Return the [X, Y] coordinate for the center point of the cell that contains the specified text.  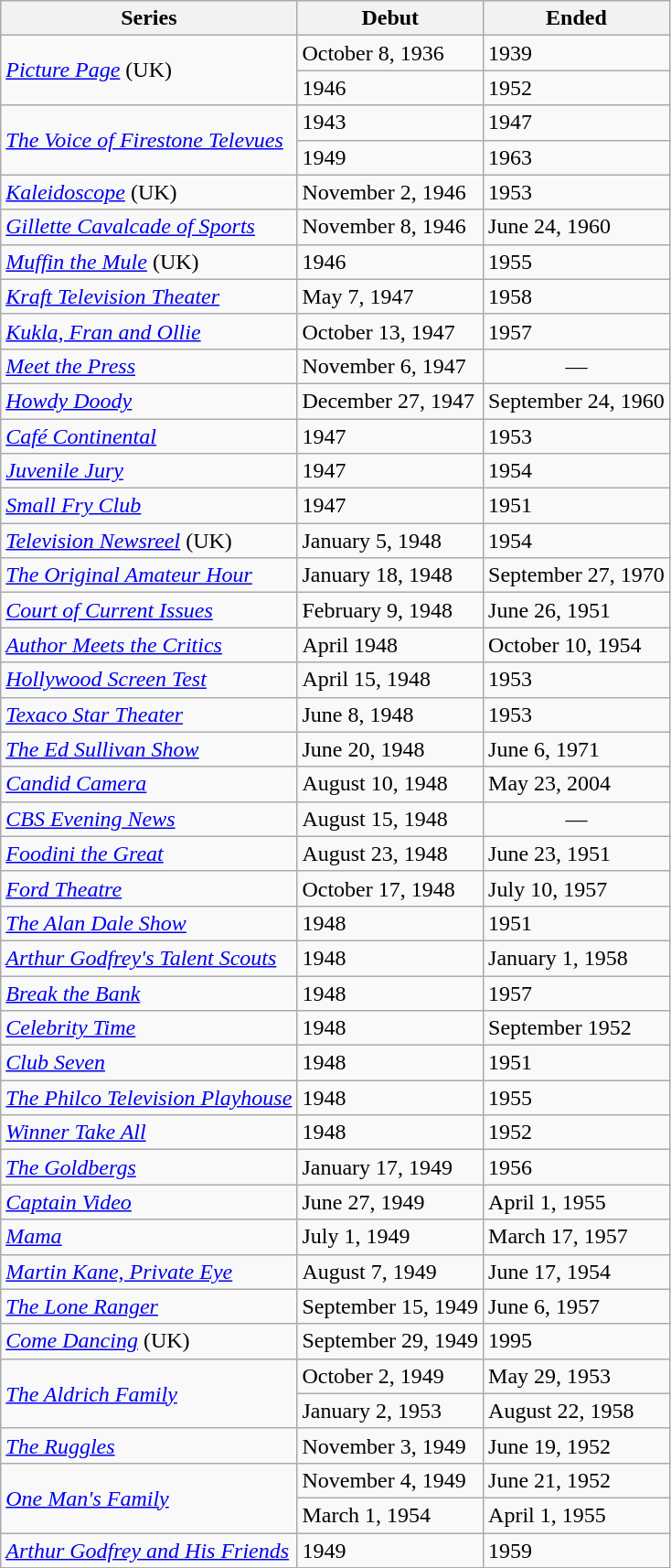
April 15, 1948 [390, 680]
Series [149, 18]
January 5, 1948 [390, 541]
The Lone Ranger [149, 1306]
Come Dancing (UK) [149, 1341]
1939 [577, 53]
Meet the Press [149, 366]
November 4, 1949 [390, 1480]
Kaleidoscope (UK) [149, 192]
Television Newsreel (UK) [149, 541]
1943 [390, 123]
October 17, 1948 [390, 888]
The Philco Television Playhouse [149, 1098]
1958 [577, 296]
March 17, 1957 [577, 1237]
October 8, 1936 [390, 53]
Arthur Godfrey's Talent Scouts [149, 958]
May 7, 1947 [390, 296]
Picture Page (UK) [149, 70]
Break the Bank [149, 993]
June 8, 1948 [390, 714]
June 6, 1957 [577, 1306]
Small Fry Club [149, 506]
Mama [149, 1237]
Café Continental [149, 436]
January 18, 1948 [390, 575]
September 29, 1949 [390, 1341]
May 29, 1953 [577, 1376]
Gillette Cavalcade of Sports [149, 227]
May 23, 2004 [577, 784]
Captain Video [149, 1202]
The Alan Dale Show [149, 923]
October 10, 1954 [577, 645]
1956 [577, 1167]
November 3, 1949 [390, 1445]
Muffin the Mule (UK) [149, 262]
Ended [577, 18]
The Goldbergs [149, 1167]
June 24, 1960 [577, 227]
Court of Current Issues [149, 610]
October 2, 1949 [390, 1376]
Juvenile Jury [149, 471]
February 9, 1948 [390, 610]
October 13, 1947 [390, 331]
Club Seven [149, 1063]
Foodini the Great [149, 854]
January 17, 1949 [390, 1167]
August 10, 1948 [390, 784]
August 23, 1948 [390, 854]
July 1, 1949 [390, 1237]
November 2, 1946 [390, 192]
The Original Amateur Hour [149, 575]
Hollywood Screen Test [149, 680]
The Voice of Firestone Televues [149, 140]
April 1948 [390, 645]
The Ruggles [149, 1445]
Author Meets the Critics [149, 645]
1963 [577, 157]
June 27, 1949 [390, 1202]
Kukla, Fran and Ollie [149, 331]
November 6, 1947 [390, 366]
June 19, 1952 [577, 1445]
June 20, 1948 [390, 749]
CBS Evening News [149, 819]
August 15, 1948 [390, 819]
Kraft Television Theater [149, 296]
September 24, 1960 [577, 401]
Candid Camera [149, 784]
Texaco Star Theater [149, 714]
Howdy Doody [149, 401]
January 2, 1953 [390, 1411]
June 21, 1952 [577, 1480]
September 27, 1970 [577, 575]
September 15, 1949 [390, 1306]
June 17, 1954 [577, 1272]
Ford Theatre [149, 888]
June 6, 1971 [577, 749]
Winner Take All [149, 1133]
March 1, 1954 [390, 1515]
November 8, 1946 [390, 227]
One Man's Family [149, 1498]
January 1, 1958 [577, 958]
Arthur Godfrey and His Friends [149, 1551]
1959 [577, 1551]
December 27, 1947 [390, 401]
Celebrity Time [149, 1028]
September 1952 [577, 1028]
June 23, 1951 [577, 854]
1995 [577, 1341]
The Aldrich Family [149, 1393]
August 22, 1958 [577, 1411]
Debut [390, 18]
August 7, 1949 [390, 1272]
The Ed Sullivan Show [149, 749]
July 10, 1957 [577, 888]
June 26, 1951 [577, 610]
Martin Kane, Private Eye [149, 1272]
